Capture the cell that displays the provided text and extract its (X, Y) central coordinate. 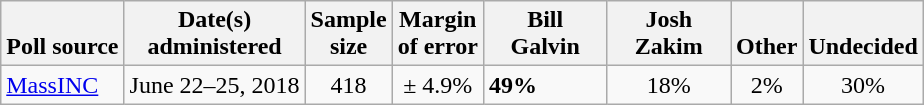
Poll source (62, 34)
BillGalvin (545, 34)
MassINC (62, 85)
49% (545, 85)
30% (863, 85)
2% (767, 85)
± 4.9% (438, 85)
18% (669, 85)
Date(s)administered (214, 34)
418 (348, 85)
JoshZakim (669, 34)
Samplesize (348, 34)
Undecided (863, 34)
June 22–25, 2018 (214, 85)
Marginof error (438, 34)
Other (767, 34)
